From the cell containing the given text, extract its center point as (X, Y) coordinate. 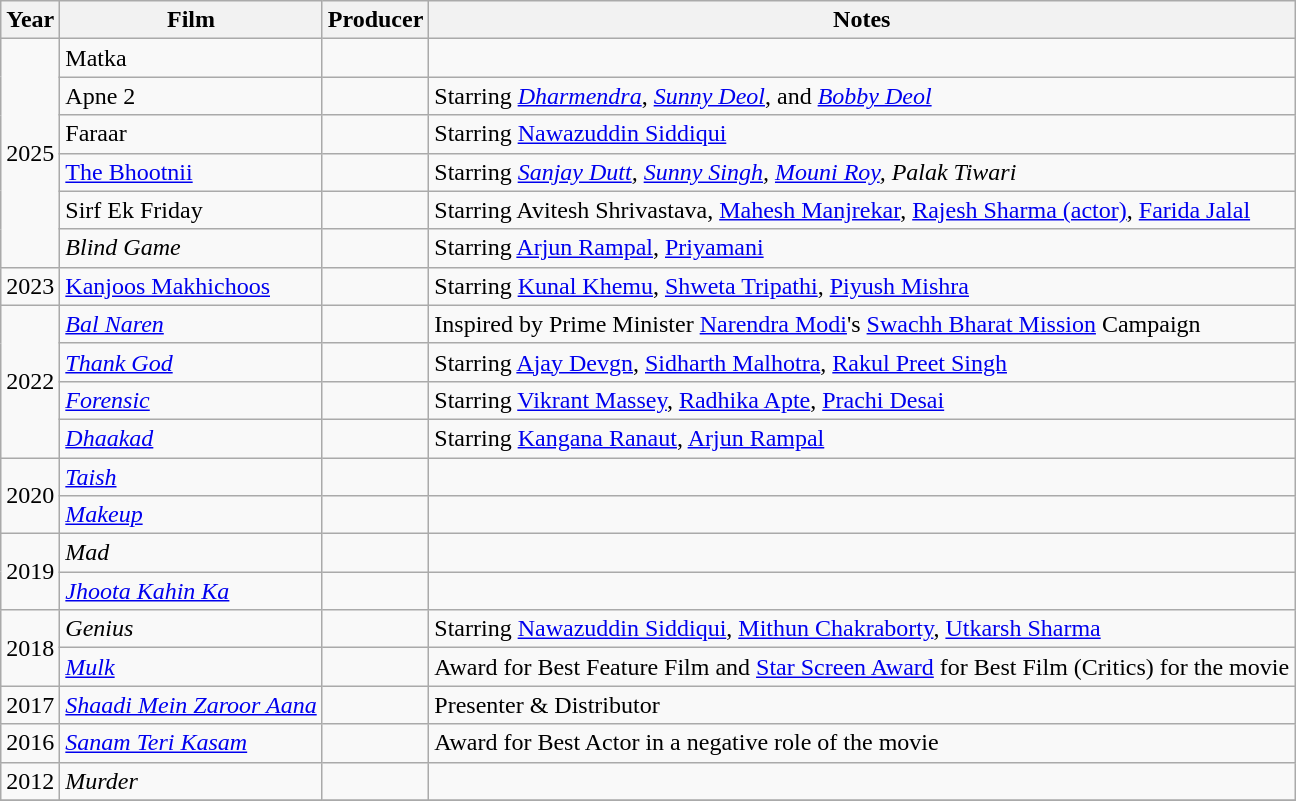
Dhaakad (191, 438)
Notes (862, 20)
Blind Game (191, 248)
2018 (30, 648)
Starring Avitesh Shrivastava, Mahesh Manjrekar, Rajesh Sharma (actor), Farida Jalal (862, 210)
Starring Vikrant Massey, Radhika Apte, Prachi Desai (862, 400)
Starring Arjun Rampal, Priyamani (862, 248)
Jhoota Kahin Ka (191, 591)
Year (30, 20)
2012 (30, 781)
Producer (376, 20)
Presenter & Distributor (862, 705)
Award for Best Feature Film and Star Screen Award for Best Film (Critics) for the movie (862, 667)
Mad (191, 553)
2016 (30, 743)
Genius (191, 629)
Sirf Ek Friday (191, 210)
Makeup (191, 515)
Inspired by Prime Minister Narendra Modi's Swachh Bharat Mission Campaign (862, 324)
2019 (30, 572)
The Bhootnii (191, 172)
Starring Sanjay Dutt, Sunny Singh, Mouni Roy, Palak Tiwari (862, 172)
Murder (191, 781)
Mulk (191, 667)
2025 (30, 153)
Film (191, 20)
2022 (30, 381)
2017 (30, 705)
Matka (191, 58)
Shaadi Mein Zaroor Aana (191, 705)
Kanjoos Makhichoos (191, 286)
Thank God (191, 362)
Starring Nawazuddin Siddiqui, Mithun Chakraborty, Utkarsh Sharma (862, 629)
Faraar (191, 134)
Starring Dharmendra, Sunny Deol, and Bobby Deol (862, 96)
Starring Ajay Devgn, Sidharth Malhotra, Rakul Preet Singh (862, 362)
Apne 2 (191, 96)
Starring Kunal Khemu, Shweta Tripathi, Piyush Mishra (862, 286)
Bal Naren (191, 324)
Sanam Teri Kasam (191, 743)
2020 (30, 496)
2023 (30, 286)
Forensic (191, 400)
Starring Kangana Ranaut, Arjun Rampal (862, 438)
Taish (191, 477)
Award for Best Actor in a negative role of the movie (862, 743)
Starring Nawazuddin Siddiqui (862, 134)
